Determine the [x, y] coordinate at the center of the cell enclosing the given text.  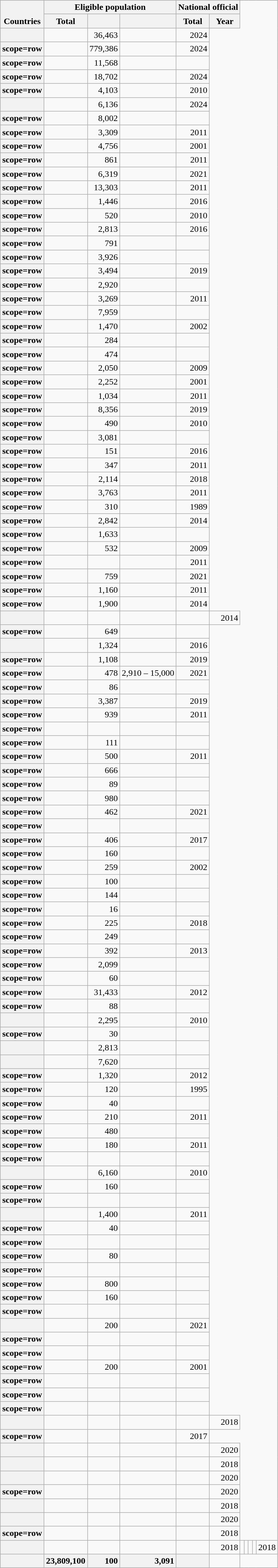
210 [103, 1117]
2,114 [103, 479]
1,470 [103, 326]
144 [103, 895]
60 [103, 978]
11,568 [103, 63]
16 [103, 909]
520 [103, 215]
2,842 [103, 520]
88 [103, 1006]
89 [103, 784]
249 [103, 937]
3,763 [103, 493]
490 [103, 424]
225 [103, 923]
532 [103, 548]
800 [103, 1283]
347 [103, 465]
2,050 [103, 368]
939 [103, 715]
6,160 [103, 1173]
1995 [193, 1089]
1,633 [103, 534]
Year [225, 21]
480 [103, 1131]
1,400 [103, 1214]
3,309 [103, 132]
1989 [193, 507]
779,386 [103, 49]
2,910 – 15,000 [148, 673]
6,136 [103, 104]
2,920 [103, 285]
8,356 [103, 410]
Eligible population [110, 7]
30 [103, 1034]
180 [103, 1145]
7,620 [103, 1062]
406 [103, 839]
120 [103, 1089]
500 [103, 756]
4,103 [103, 90]
151 [103, 451]
4,756 [103, 146]
861 [103, 160]
1,320 [103, 1076]
Countries [22, 14]
2013 [193, 951]
86 [103, 687]
23,809,100 [65, 1561]
759 [103, 576]
80 [103, 1256]
1,034 [103, 395]
3,387 [103, 701]
3,494 [103, 271]
18,702 [103, 77]
980 [103, 798]
259 [103, 867]
2,252 [103, 382]
111 [103, 742]
1,160 [103, 590]
3,926 [103, 257]
1,900 [103, 604]
National official [208, 7]
462 [103, 812]
6,319 [103, 174]
478 [103, 673]
392 [103, 951]
2,099 [103, 964]
1,108 [103, 659]
284 [103, 340]
8,002 [103, 118]
3,269 [103, 299]
36,463 [103, 35]
310 [103, 507]
791 [103, 243]
649 [103, 632]
1,446 [103, 202]
31,433 [103, 992]
7,959 [103, 312]
1,324 [103, 645]
2,295 [103, 1020]
3,091 [148, 1561]
13,303 [103, 188]
666 [103, 770]
474 [103, 354]
3,081 [103, 437]
